Locate the cell with the specified text and output its [X, Y] center coordinate. 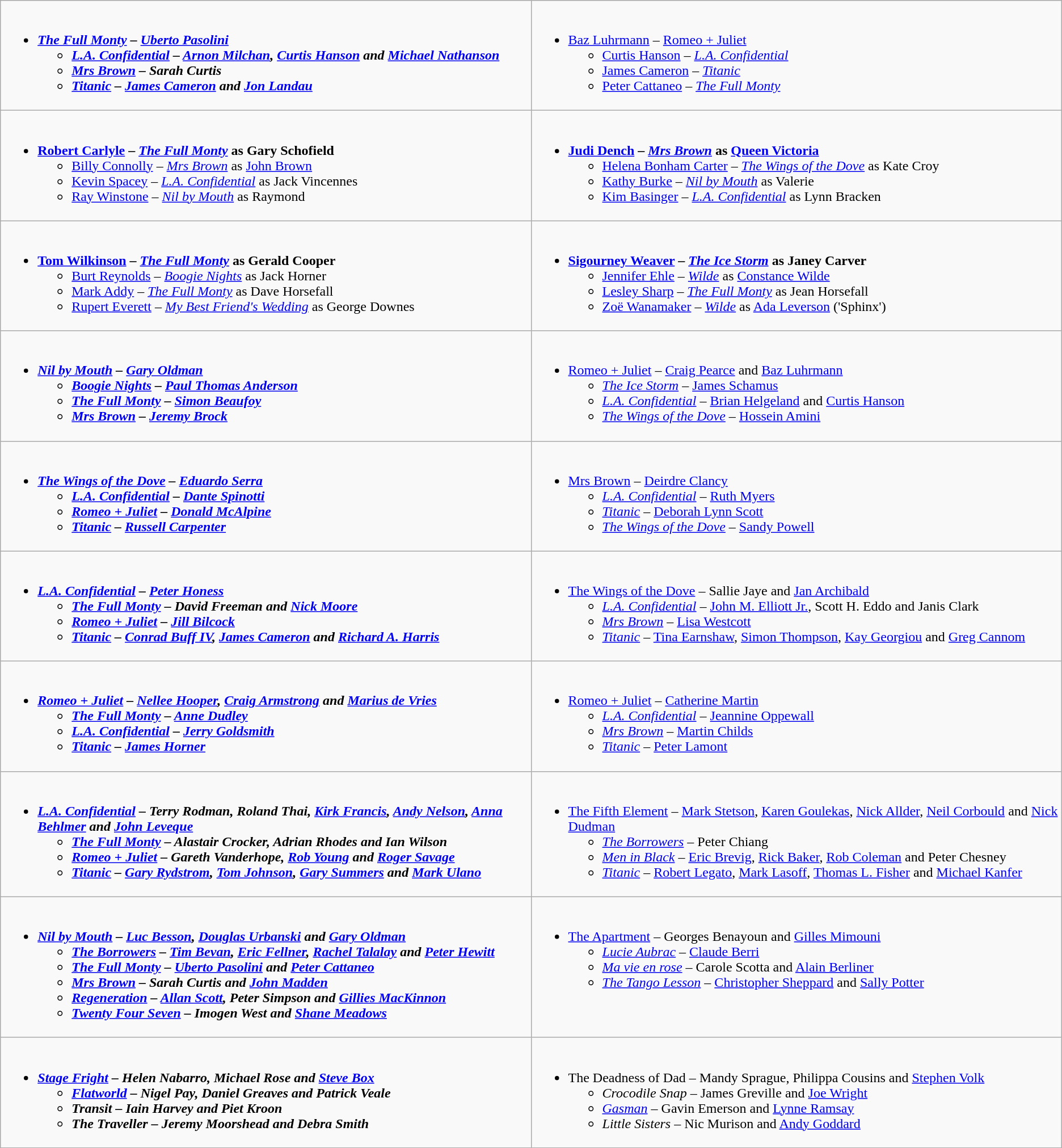
Romeo + Juliet – Catherine MartinL.A. Confidential – Jeannine OppewallMrs Brown – Martin ChildsTitanic – Peter Lamont [796, 716]
Nil by Mouth – Gary OldmanBoogie Nights – Paul Thomas AndersonThe Full Monty – Simon BeaufoyMrs Brown – Jeremy Brock [265, 386]
Baz Luhrmann – Romeo + JulietCurtis Hanson – L.A. ConfidentialJames Cameron – TitanicPeter Cattaneo – The Full Monty [796, 56]
Mrs Brown – Deirdre ClancyL.A. Confidential – Ruth MyersTitanic – Deborah Lynn ScottThe Wings of the Dove – Sandy Powell [796, 496]
The Wings of the Dove – Eduardo SerraL.A. Confidential – Dante SpinottiRomeo + Juliet – Donald McAlpineTitanic – Russell Carpenter [265, 496]
